Return (x, y) of the center of cell containing provided text 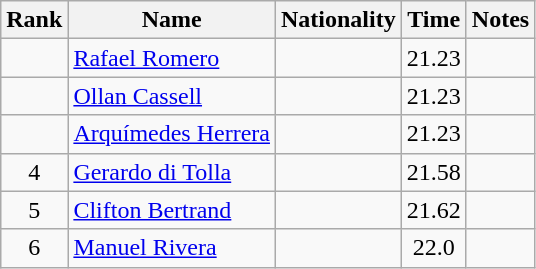
Nationality (338, 20)
Name (172, 20)
Rafael Romero (172, 58)
Rank (34, 20)
Gerardo di Tolla (172, 172)
5 (34, 210)
21.58 (434, 172)
Clifton Bertrand (172, 210)
4 (34, 172)
21.62 (434, 210)
Manuel Rivera (172, 248)
Ollan Cassell (172, 96)
6 (34, 248)
Time (434, 20)
Arquímedes Herrera (172, 134)
22.0 (434, 248)
Notes (500, 20)
